Detect which cell encompasses the target text, then output its (x, y) center coordinate. 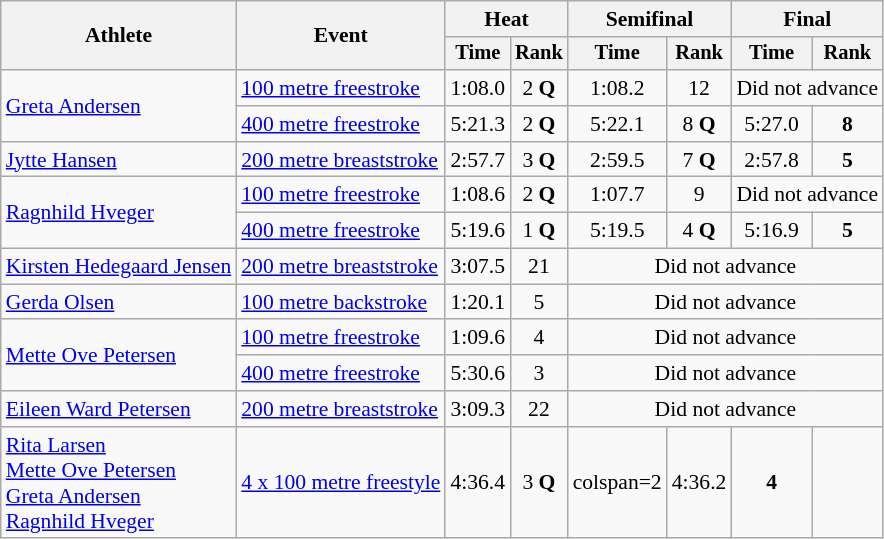
Gerda Olsen (119, 302)
Jytte Hansen (119, 160)
4 x 100 metre freestyle (340, 483)
Final (807, 19)
2:57.8 (771, 160)
3:07.5 (478, 267)
Greta Andersen (119, 106)
1:08.2 (618, 88)
2:59.5 (618, 160)
Semifinal (650, 19)
21 (539, 267)
5:22.1 (618, 124)
100 metre backstroke (340, 302)
22 (539, 409)
Athlete (119, 36)
colspan=2 (618, 483)
3 (539, 373)
8 Q (700, 124)
4:36.2 (700, 483)
Event (340, 36)
Ragnhild Hveger (119, 212)
5:27.0 (771, 124)
5:19.5 (618, 231)
Heat (506, 19)
1:07.7 (618, 195)
7 Q (700, 160)
1:08.6 (478, 195)
8 (848, 124)
1:08.0 (478, 88)
4 Q (700, 231)
Kirsten Hedegaard Jensen (119, 267)
Mette Ove Petersen (119, 356)
5:30.6 (478, 373)
5:19.6 (478, 231)
1 Q (539, 231)
2:57.7 (478, 160)
5:21.3 (478, 124)
Rita LarsenMette Ove PetersenGreta AndersenRagnhild Hveger (119, 483)
3:09.3 (478, 409)
4:36.4 (478, 483)
Eileen Ward Petersen (119, 409)
9 (700, 195)
1:09.6 (478, 338)
5:16.9 (771, 231)
1:20.1 (478, 302)
12 (700, 88)
